Return the (x, y) coordinate for the center point of the cell that contains the specified text.  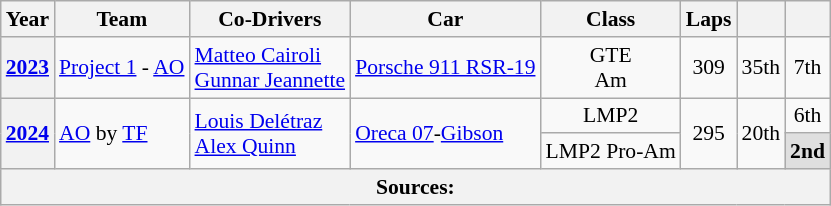
7th (808, 68)
Co-Drivers (270, 19)
Car (445, 19)
2nd (808, 152)
Year (28, 19)
Laps (709, 19)
20th (762, 134)
Sources: (416, 187)
Class (611, 19)
GTEAm (611, 68)
Project 1 - AO (122, 68)
Team (122, 19)
AO by TF (122, 134)
35th (762, 68)
309 (709, 68)
Louis Delétraz Alex Quinn (270, 134)
Matteo Cairoli Gunnar Jeannette (270, 68)
2024 (28, 134)
2023 (28, 68)
6th (808, 116)
LMP2 Pro-Am (611, 152)
Porsche 911 RSR-19 (445, 68)
295 (709, 134)
Oreca 07-Gibson (445, 134)
LMP2 (611, 116)
